Capture the cell that displays the provided text and extract its (x, y) central coordinate. 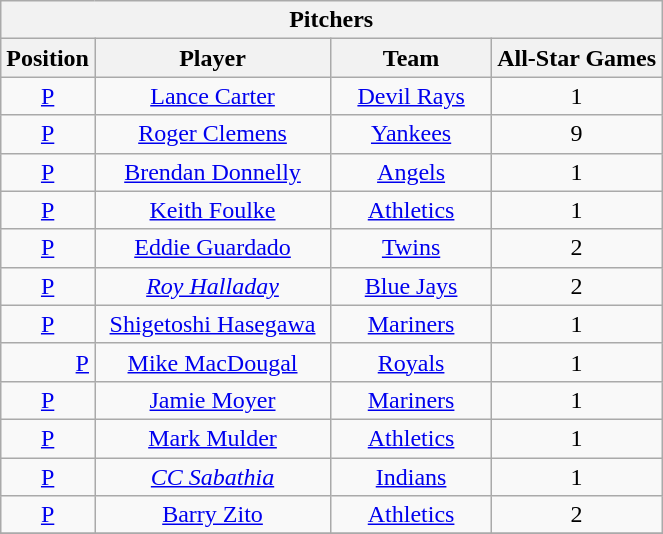
Position (48, 58)
Indians (412, 477)
Lance Carter (212, 96)
Keith Foulke (212, 210)
Angels (412, 172)
Jamie Moyer (212, 400)
Team (412, 58)
Player (212, 58)
9 (577, 134)
Pitchers (332, 20)
All-Star Games (577, 58)
Brendan Donnelly (212, 172)
Yankees (412, 134)
Mike MacDougal (212, 362)
Barry Zito (212, 515)
Eddie Guardado (212, 248)
Mark Mulder (212, 438)
Twins (412, 248)
Roy Halladay (212, 286)
Blue Jays (412, 286)
Shigetoshi Hasegawa (212, 324)
Roger Clemens (212, 134)
Devil Rays (412, 96)
CC Sabathia (212, 477)
Royals (412, 362)
